Find where the given text appears and provide that cell's center as (X, Y) coordinate. 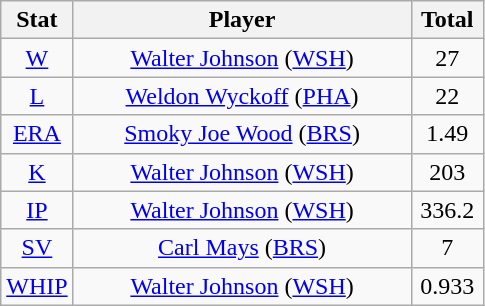
Player (242, 20)
Carl Mays (BRS) (242, 248)
7 (447, 248)
Smoky Joe Wood (BRS) (242, 134)
SV (37, 248)
W (37, 58)
203 (447, 172)
336.2 (447, 210)
WHIP (37, 286)
L (37, 96)
Weldon Wyckoff (PHA) (242, 96)
0.933 (447, 286)
Stat (37, 20)
1.49 (447, 134)
Total (447, 20)
27 (447, 58)
ERA (37, 134)
IP (37, 210)
K (37, 172)
22 (447, 96)
